Detect which cell encompasses the target text, then output its [x, y] center coordinate. 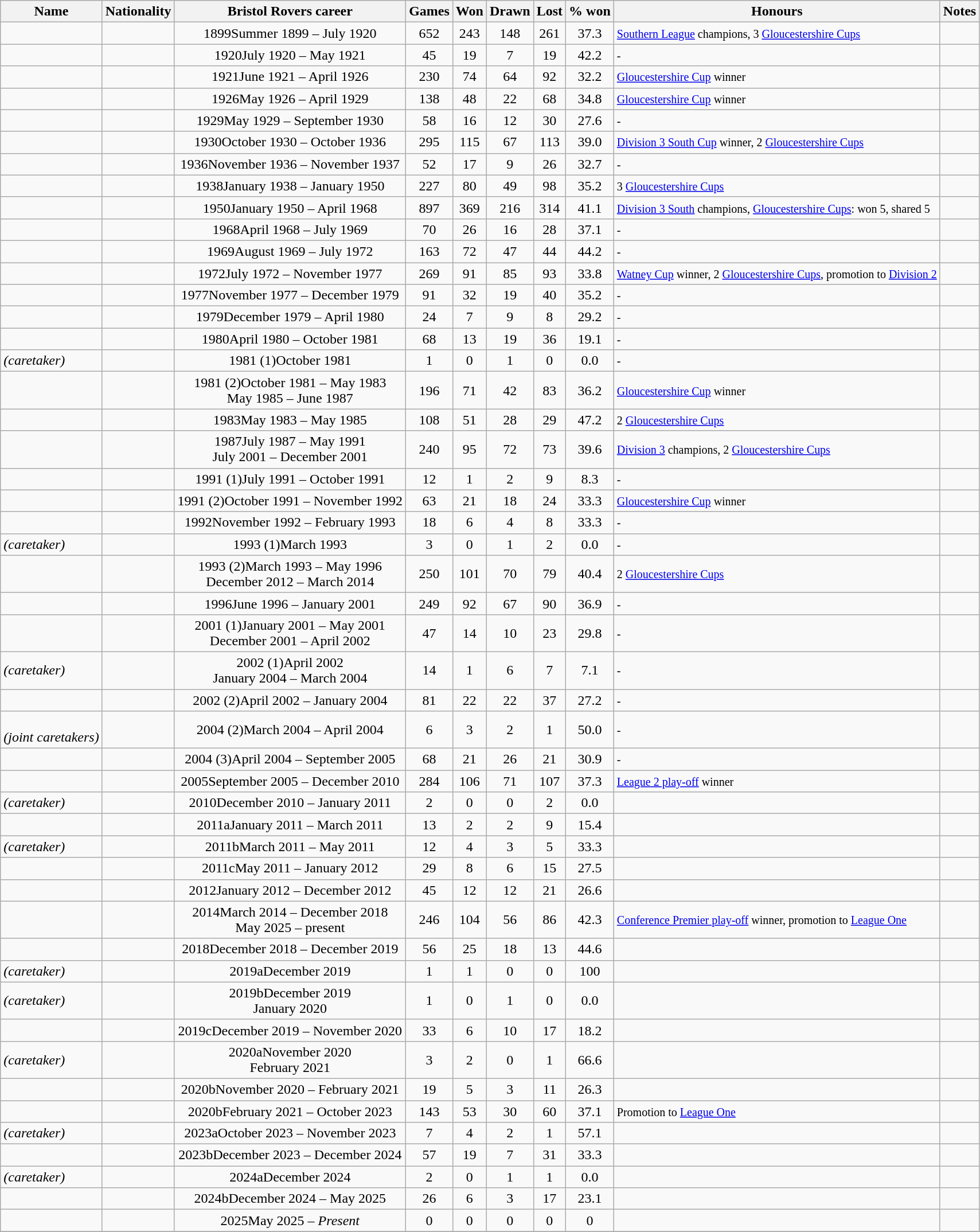
100 [590, 971]
98 [549, 186]
1979December 1979 – April 1980 [290, 317]
42 [510, 390]
284 [430, 781]
51 [469, 420]
44.2 [590, 251]
1920July 1920 – May 1921 [290, 55]
2001 (1)January 2001 – May 2001December 2001 – April 2002 [290, 633]
1968April 1968 – July 1969 [290, 229]
163 [430, 251]
27.2 [590, 700]
64 [510, 77]
74 [469, 77]
37 [549, 700]
57.1 [590, 1133]
196 [430, 390]
8.3 [590, 479]
1981 (2)October 1981 – May 1983May 1985 – June 1987 [290, 390]
80 [469, 186]
26.6 [590, 890]
2011aJanuary 2011 – March 2011 [290, 825]
2019bDecember 2019January 2020 [290, 1000]
1987July 1987 – May 1991July 2001 – December 2001 [290, 450]
Honours [776, 11]
90 [549, 603]
1977November 1977 – December 1979 [290, 295]
Notes [959, 11]
250 [430, 574]
240 [430, 450]
1969August 1969 – July 1972 [290, 251]
2020bNovember 2020 – February 2021 [290, 1089]
41.1 [590, 208]
32 [469, 295]
2002 (1)April 2002January 2004 – March 2004 [290, 670]
Division 3 South Cup winner, 2 Gloucestershire Cups [776, 142]
40.4 [590, 574]
53 [469, 1111]
40 [549, 295]
15 [549, 868]
295 [430, 142]
81 [430, 700]
7.1 [590, 670]
2002 (2)April 2002 – January 2004 [290, 700]
19.1 [590, 339]
58 [430, 120]
101 [469, 574]
63 [430, 501]
104 [469, 920]
42.3 [590, 920]
2019aDecember 2019 [290, 971]
249 [430, 603]
1992November 1992 – February 1993 [290, 523]
39.6 [590, 450]
2012January 2012 – December 2012 [290, 890]
113 [549, 142]
Won [469, 11]
48 [469, 99]
2011bMarch 2011 – May 2011 [290, 847]
Games [430, 11]
23.1 [590, 1199]
Nationality [138, 11]
652 [430, 33]
Lost [549, 11]
79 [549, 574]
1980April 1980 – October 1981 [290, 339]
227 [430, 186]
1972July 1972 – November 1977 [290, 274]
36 [549, 339]
314 [549, 208]
1926May 1926 – April 1929 [290, 99]
2020bFebruary 2021 – October 2023 [290, 1111]
148 [510, 33]
23 [549, 633]
36.9 [590, 603]
50.0 [590, 730]
1993 (2)March 1993 – May 1996December 2012 – March 2014 [290, 574]
29.8 [590, 633]
30.9 [590, 759]
86 [549, 920]
143 [430, 1111]
44 [549, 251]
1899Summer 1899 – July 1920 [290, 33]
2005September 2005 – December 2010 [290, 781]
369 [469, 208]
83 [549, 390]
25 [469, 949]
1983May 1983 – May 1985 [290, 420]
1930October 1930 – October 1936 [290, 142]
32.7 [590, 164]
2018December 2018 – December 2019 [290, 949]
1981 (1)October 1981 [290, 361]
Conference Premier play-off winner, promotion to League One [776, 920]
2023aOctober 2023 – November 2023 [290, 1133]
Promotion to League One [776, 1111]
2023bDecember 2023 – December 2024 [290, 1155]
1938January 1938 – January 1950 [290, 186]
1929May 1929 – September 1930 [290, 120]
66.6 [590, 1060]
93 [549, 274]
138 [430, 99]
897 [430, 208]
269 [430, 274]
Drawn [510, 11]
2024bDecember 2024 – May 2025 [290, 1199]
60 [549, 1111]
2010December 2010 – January 2011 [290, 803]
11 [549, 1089]
2020aNovember 2020February 2021 [290, 1060]
2004 (3)April 2004 – September 2005 [290, 759]
15.4 [590, 825]
85 [510, 274]
31 [549, 1155]
246 [430, 920]
Name [52, 11]
Watney Cup winner, 2 Gloucestershire Cups, promotion to Division 2 [776, 274]
18.2 [590, 1030]
2011cMay 2011 – January 2012 [290, 868]
73 [549, 450]
League 2 play-off winner [776, 781]
108 [430, 420]
47.2 [590, 420]
33 [430, 1030]
107 [549, 781]
Bristol Rovers career [290, 11]
115 [469, 142]
Division 3 champions, 2 Gloucestershire Cups [776, 450]
42.2 [590, 55]
106 [469, 781]
52 [430, 164]
% won [590, 11]
26.3 [590, 1089]
49 [510, 186]
44.6 [590, 949]
3 Gloucestershire Cups [776, 186]
2019cDecember 2019 – November 2020 [290, 1030]
2024aDecember 2024 [290, 1177]
1936November 1936 – November 1937 [290, 164]
1950January 1950 – April 1968 [290, 208]
32.2 [590, 77]
(joint caretakers) [52, 730]
216 [510, 208]
27.6 [590, 120]
27.5 [590, 868]
57 [430, 1155]
Southern League champions, 3 Gloucestershire Cups [776, 33]
39.0 [590, 142]
1996June 1996 – January 2001 [290, 603]
29.2 [590, 317]
95 [469, 450]
Division 3 South champions, Gloucestershire Cups: won 5, shared 5 [776, 208]
33.8 [590, 274]
1921June 1921 – April 1926 [290, 77]
2025May 2025 – Present [290, 1221]
1993 (1)March 1993 [290, 544]
261 [549, 33]
36.2 [590, 390]
1991 (2)October 1991 – November 1992 [290, 501]
34.8 [590, 99]
230 [430, 77]
243 [469, 33]
2014March 2014 – December 2018May 2025 – present [290, 920]
2004 (2)March 2004 – April 2004 [290, 730]
1991 (1)July 1991 – October 1991 [290, 479]
